Output the [x, y] coordinate of the center of the cell containing the given text.  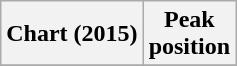
Peakposition [189, 34]
Chart (2015) [72, 34]
